Scan for the cell matching the given text and deliver its [x, y] coordinate at center. 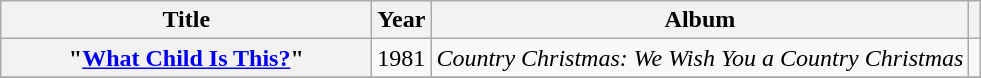
Title [186, 20]
Year [402, 20]
"What Child Is This?" [186, 58]
Country Christmas: We Wish You a Country Christmas [700, 58]
Album [700, 20]
1981 [402, 58]
